Search for the cell housing the specified text and yield its (X, Y) center coordinate. 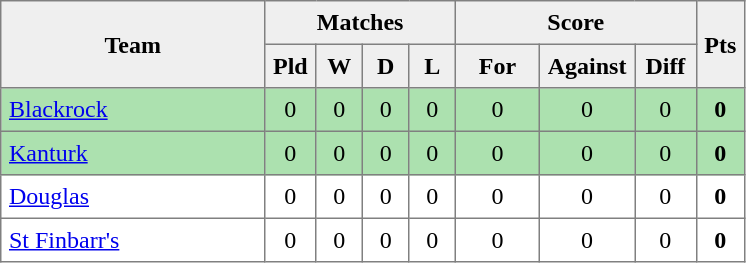
Matches (360, 23)
Douglas (133, 197)
Blackrock (133, 110)
L (432, 66)
Team (133, 44)
For (497, 66)
W (339, 66)
D (385, 66)
Kanturk (133, 153)
Pld (290, 66)
Against (586, 66)
St Finbarr's (133, 240)
Pts (720, 44)
Diff (666, 66)
Score (576, 23)
